Capture the cell that displays the provided text and extract its [x, y] central coordinate. 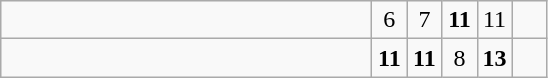
13 [494, 58]
8 [460, 58]
6 [390, 20]
7 [424, 20]
